For the text-containing cell, return its midpoint in [x, y] coordinate format. 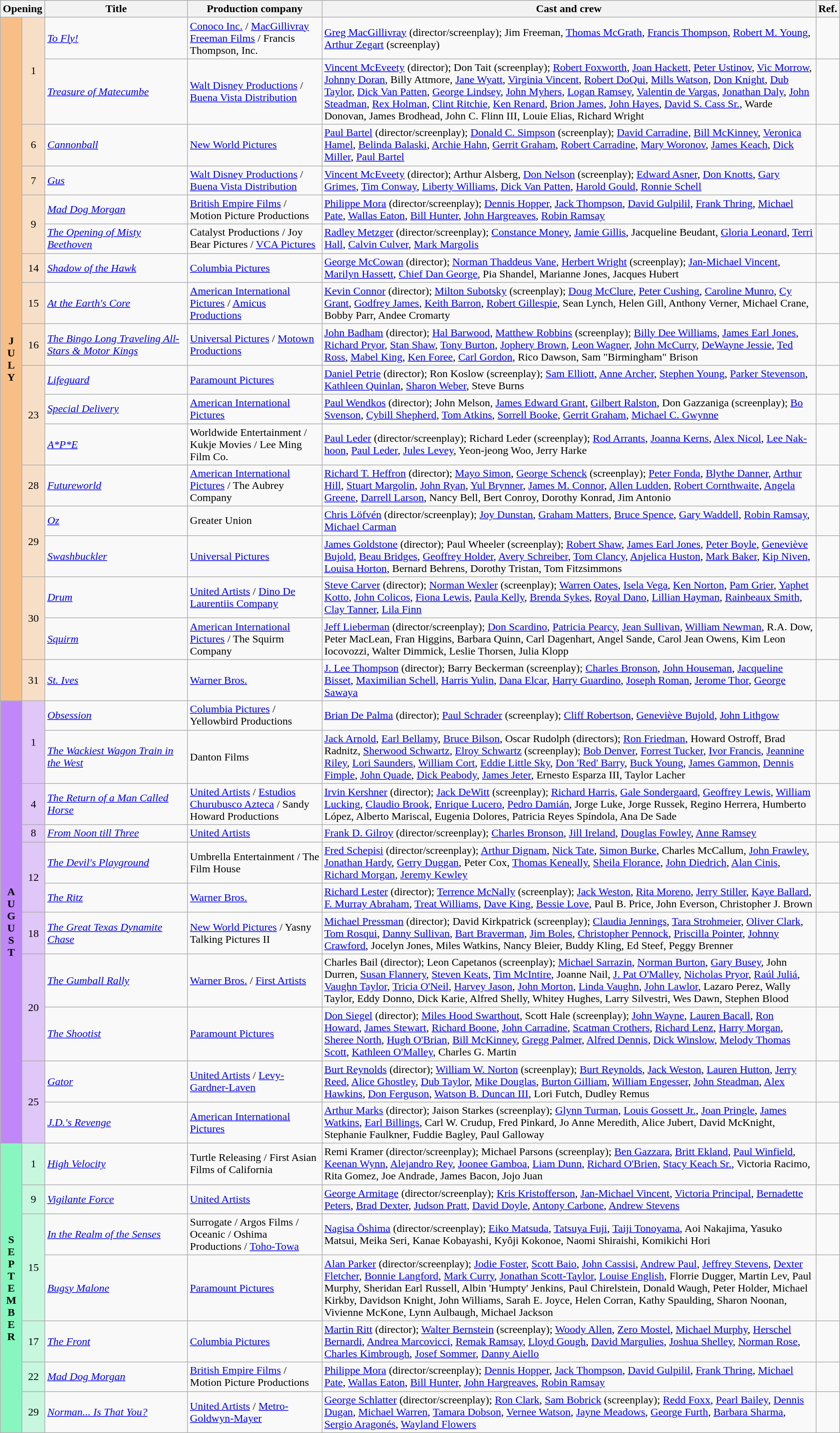
14 [33, 268]
Special Delivery [116, 409]
Universal Pictures [255, 556]
United Artists / Metro-Goldwyn-Mayer [255, 1412]
United Artists / Levy-Gardner-Laven [255, 1081]
United Artists / Dino De Laurentiis Company [255, 598]
22 [33, 1376]
Cannonball [116, 145]
Surrogate / Argos Films / Oceanic / Oshima Productions / Toho-Towa [255, 1235]
Gus [116, 180]
Ref. [827, 9]
Frank D. Gilroy (director/screenplay); Charles Bronson, Jill Ireland, Douglas Fowley, Anne Ramsey [569, 833]
The Great Texas Dynamite Chase [116, 933]
Brian De Palma (director); Paul Schrader (screenplay); Cliff Robertson, Geneviève Bujold, John Lithgow [569, 716]
16 [33, 344]
Norman... Is That You? [116, 1412]
Title [116, 9]
At the Earth's Core [116, 303]
Universal Pictures / Motown Productions [255, 344]
Greg MacGillivray (director/screenplay); Jim Freeman, Thomas McGrath, Francis Thompson, Robert M. Young, Arthur Zegart (screenplay) [569, 38]
The Bingo Long Traveling All-Stars & Motor Kings [116, 344]
Columbia Pictures / Yellowbird Productions [255, 716]
The Opening of Misty Beethoven [116, 239]
The Ritz [116, 898]
Umbrella Entertainment / The Film House [255, 862]
AUGUST [12, 922]
Production company [255, 9]
Turtle Releasing / First Asian Films of California [255, 1164]
American International Pictures / The Aubrey Company [255, 486]
31 [33, 680]
New World Pictures [255, 145]
Obsession [116, 716]
J.D.'s Revenge [116, 1123]
The Front [116, 1341]
20 [33, 1007]
Greater Union [255, 521]
Opening [22, 9]
Shadow of the Hawk [116, 268]
The Gumball Rally [116, 980]
The Return of a Man Called Horse [116, 804]
Lifeguard [116, 380]
25 [33, 1102]
Squirm [116, 639]
18 [33, 933]
American International Pictures / Amicus Productions [255, 303]
The Wackiest Wagon Train in the West [116, 757]
In the Realm of the Senses [116, 1235]
12 [33, 877]
Treasure of Matecumbe [116, 92]
SEPTEMBER [12, 1288]
New World Pictures / Yasny Talking Pictures II [255, 933]
The Devil's Playground [116, 862]
7 [33, 180]
St. Ives [116, 680]
Swashbuckler [116, 556]
Cast and crew [569, 9]
JULY [12, 359]
Catalyst Productions / Joy Bear Pictures / VCA Pictures [255, 239]
Chris Löfvén (director/screenplay); Joy Dunstan, Graham Matters, Bruce Spence, Gary Waddell, Robin Ramsay, Michael Carman [569, 521]
Drum [116, 598]
Danton Films [255, 757]
28 [33, 486]
Bugsy Malone [116, 1288]
4 [33, 804]
30 [33, 618]
To Fly! [116, 38]
Vigilante Force [116, 1200]
23 [33, 415]
Conoco Inc. / MacGillivray Freeman Films / Francis Thompson, Inc. [255, 38]
6 [33, 145]
American International Pictures / The Squirm Company [255, 639]
From Noon till Three [116, 833]
Warner Bros. / First Artists [255, 980]
17 [33, 1341]
United Artists / Estudios Churubusco Azteca / Sandy Howard Productions [255, 804]
Futureworld [116, 486]
8 [33, 833]
The Shootist [116, 1033]
A*P*E [116, 444]
Radley Metzger (director/screenplay); Constance Money, Jamie Gillis, Jacqueline Beudant, Gloria Leonard, Terri Hall, Calvin Culver, Mark Margolis [569, 239]
Worldwide Entertainment / Kukje Movies / Lee Ming Film Co. [255, 444]
Gator [116, 1081]
High Velocity [116, 1164]
Oz [116, 521]
